Locate the cell with the specified text and output its [x, y] center coordinate. 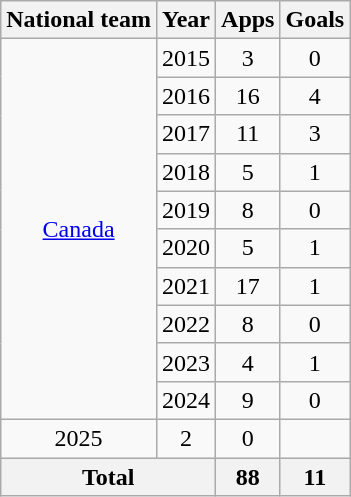
2023 [186, 362]
Year [186, 20]
Goals [315, 20]
Apps [248, 20]
9 [248, 400]
2016 [186, 96]
National team [79, 20]
2018 [186, 172]
Canada [79, 230]
16 [248, 96]
2021 [186, 286]
17 [248, 286]
2 [186, 438]
88 [248, 477]
2019 [186, 210]
2025 [79, 438]
2015 [186, 58]
Total [108, 477]
2020 [186, 248]
2024 [186, 400]
2017 [186, 134]
2022 [186, 324]
